Locate the cell with the specified text and output its [X, Y] center coordinate. 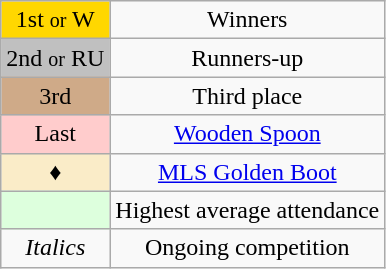
Third place [248, 96]
Winners [248, 20]
Highest average attendance [248, 210]
MLS Golden Boot [248, 172]
Wooden Spoon [248, 134]
2nd or RU [56, 58]
Runners-up [248, 58]
Ongoing competition [248, 248]
♦ [56, 172]
1st or W [56, 20]
Italics [56, 248]
3rd [56, 96]
Last [56, 134]
